Provide the (X, Y) coordinate of the cell's center where the given text is located.  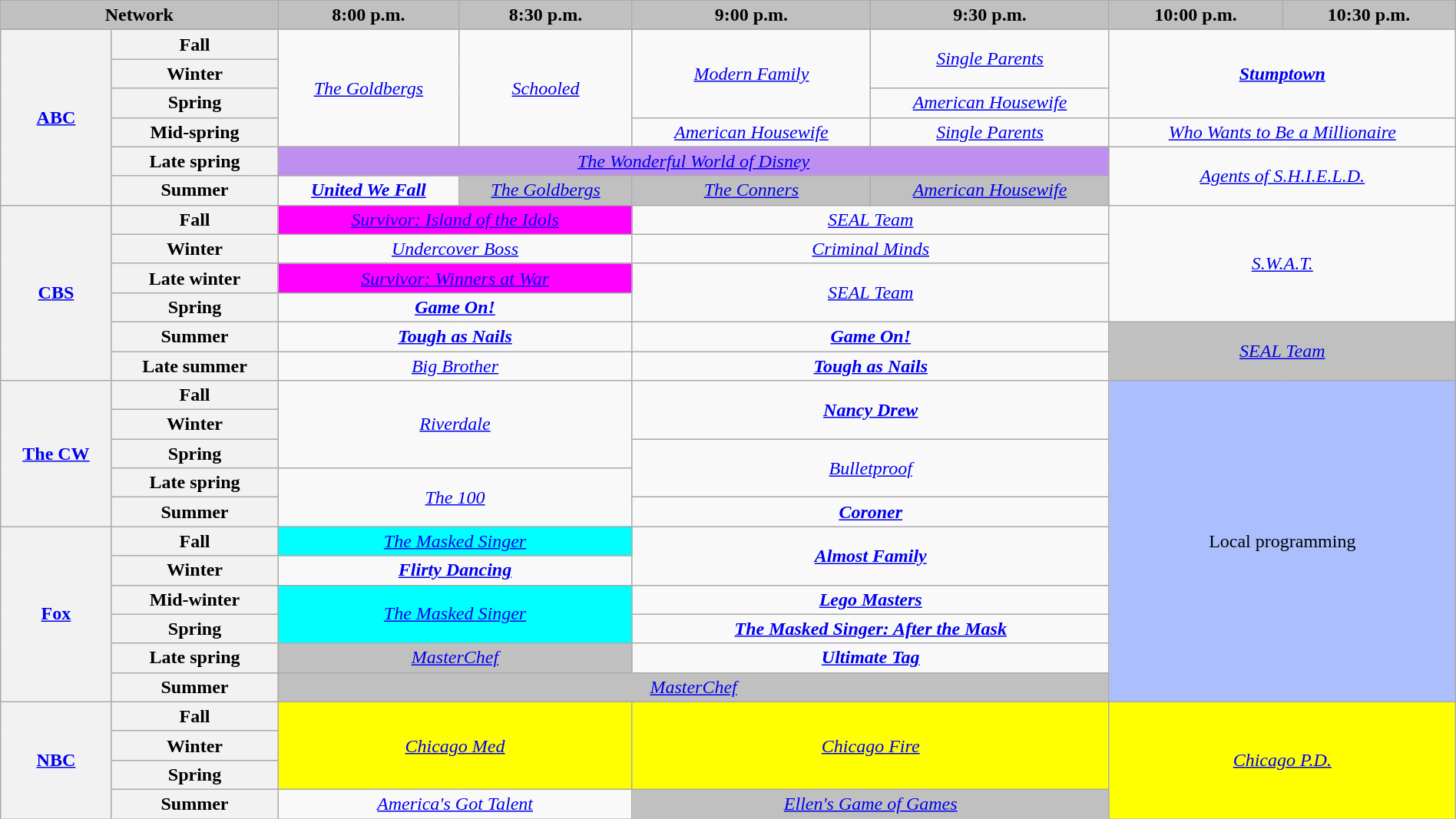
The Conners (751, 190)
Ellen's Game of Games (871, 804)
ABC (56, 117)
10:00 p.m. (1195, 15)
8:30 p.m. (545, 15)
Riverdale (455, 424)
Bulletproof (871, 468)
8:00 p.m. (369, 15)
Undercover Boss (455, 249)
Lego Masters (871, 599)
Flirty Dancing (455, 570)
Schooled (545, 88)
Local programming (1282, 542)
The CW (56, 454)
Almost Family (871, 556)
Mid-spring (195, 132)
10:30 p.m. (1369, 15)
Nancy Drew (871, 410)
Survivor: Island of the Idols (455, 220)
America's Got Talent (455, 804)
Coroner (871, 512)
Survivor: Winners at War (455, 278)
9:30 p.m. (991, 15)
Criminal Minds (871, 249)
9:00 p.m. (751, 15)
Chicago P.D. (1282, 760)
Agents of S.H.I.E.L.D. (1282, 176)
Chicago Med (455, 745)
The Masked Singer: After the Mask (871, 629)
The Wonderful World of Disney (693, 161)
Network (140, 15)
Stumptown (1282, 74)
Modern Family (751, 74)
The 100 (455, 497)
Who Wants to Be a Millionaire (1282, 132)
S.W.A.T. (1282, 263)
CBS (56, 292)
Late winter (195, 278)
Ultimate Tag (871, 658)
United We Fall (369, 190)
Late summer (195, 366)
Chicago Fire (871, 745)
Fox (56, 614)
Big Brother (455, 366)
NBC (56, 760)
Mid-winter (195, 599)
